Pinpoint the cell where the given text exists, returning its (X, Y) midpoint coordinate. 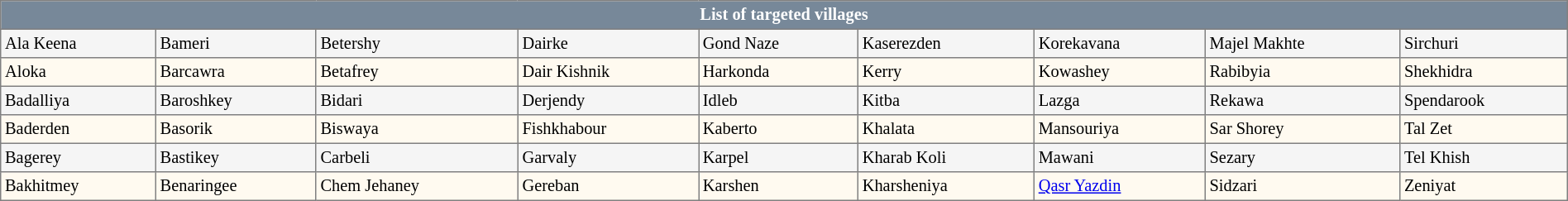
Kitba (946, 100)
Betafrey (417, 72)
Badalliya (79, 100)
Sirchuri (1484, 43)
Kharsheniya (946, 186)
Mawani (1120, 157)
Rekawa (1302, 100)
Sar Shorey (1302, 129)
Basorik (236, 129)
Harkonda (779, 72)
Chem Jehaney (417, 186)
Spendarook (1484, 100)
Bidari (417, 100)
Sidzari (1302, 186)
Carbeli (417, 157)
Tal Zet (1484, 129)
Karpel (779, 157)
Bameri (236, 43)
Fishkhabour (608, 129)
Khalata (946, 129)
Benaringee (236, 186)
Zeniyat (1484, 186)
Bagerey (79, 157)
Qasr Yazdin (1120, 186)
Gereban (608, 186)
List of targeted villages (784, 15)
Bastikey (236, 157)
Kerry (946, 72)
Kowashey (1120, 72)
Shekhidra (1484, 72)
Garvaly (608, 157)
Kaberto (779, 129)
Tel Khish (1484, 157)
Gond Naze (779, 43)
Derjendy (608, 100)
Aloka (79, 72)
Majel Makhte (1302, 43)
Ala Keena (79, 43)
Idleb (779, 100)
Dairke (608, 43)
Rabibyia (1302, 72)
Biswaya (417, 129)
Betershy (417, 43)
Kaserezden (946, 43)
Baroshkey (236, 100)
Barcawra (236, 72)
Kharab Koli (946, 157)
Baderden (79, 129)
Lazga (1120, 100)
Sezary (1302, 157)
Bakhitmey (79, 186)
Korekavana (1120, 43)
Mansouriya (1120, 129)
Karshen (779, 186)
Dair Kishnik (608, 72)
